Pinpoint the cell where the given text exists, returning its [X, Y] midpoint coordinate. 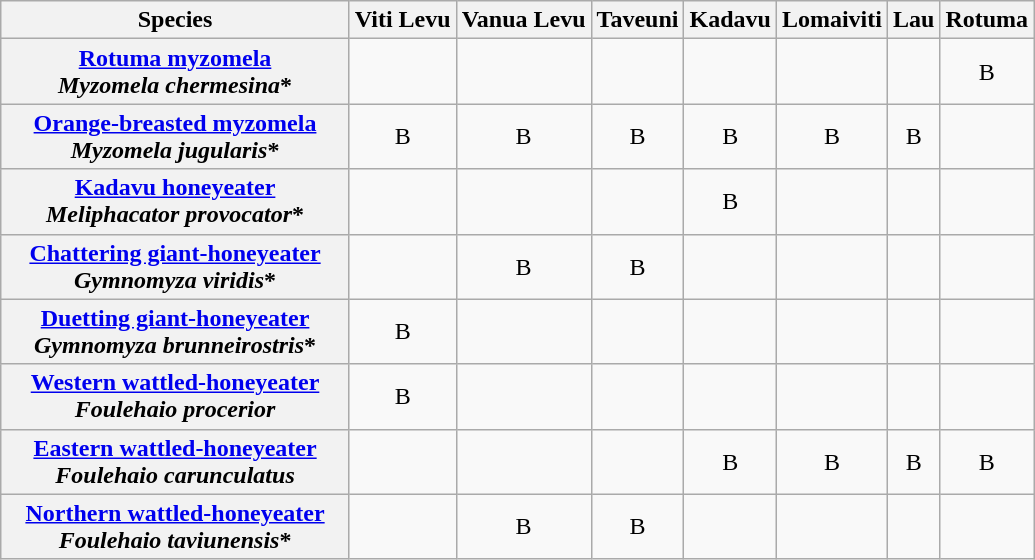
Kadavu honeyeaterMeliphacator provocator* [176, 202]
Duetting giant-honeyeaterGymnomyza brunneirostris* [176, 332]
Rotuma myzomelaMyzomela chermesina* [176, 72]
Rotuma [987, 20]
Chattering giant-honeyeaterGymnomyza viridis* [176, 266]
Vanua Levu [524, 20]
Eastern wattled-honeyeaterFoulehaio carunculatus [176, 462]
Taveuni [638, 20]
Orange-breasted myzomelaMyzomela jugularis* [176, 136]
Western wattled-honeyeaterFoulehaio procerior [176, 396]
Lomaiviti [832, 20]
Lau [913, 20]
Species [176, 20]
Kadavu [730, 20]
Northern wattled-honeyeaterFoulehaio taviunensis* [176, 526]
Viti Levu [402, 20]
